Identify which cell holds the provided text, then report its (x, y) central coordinate. 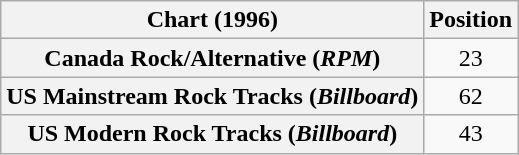
62 (471, 96)
23 (471, 58)
Position (471, 20)
US Modern Rock Tracks (Billboard) (212, 134)
43 (471, 134)
Chart (1996) (212, 20)
Canada Rock/Alternative (RPM) (212, 58)
US Mainstream Rock Tracks (Billboard) (212, 96)
